Return [x, y] of the center of cell containing provided text 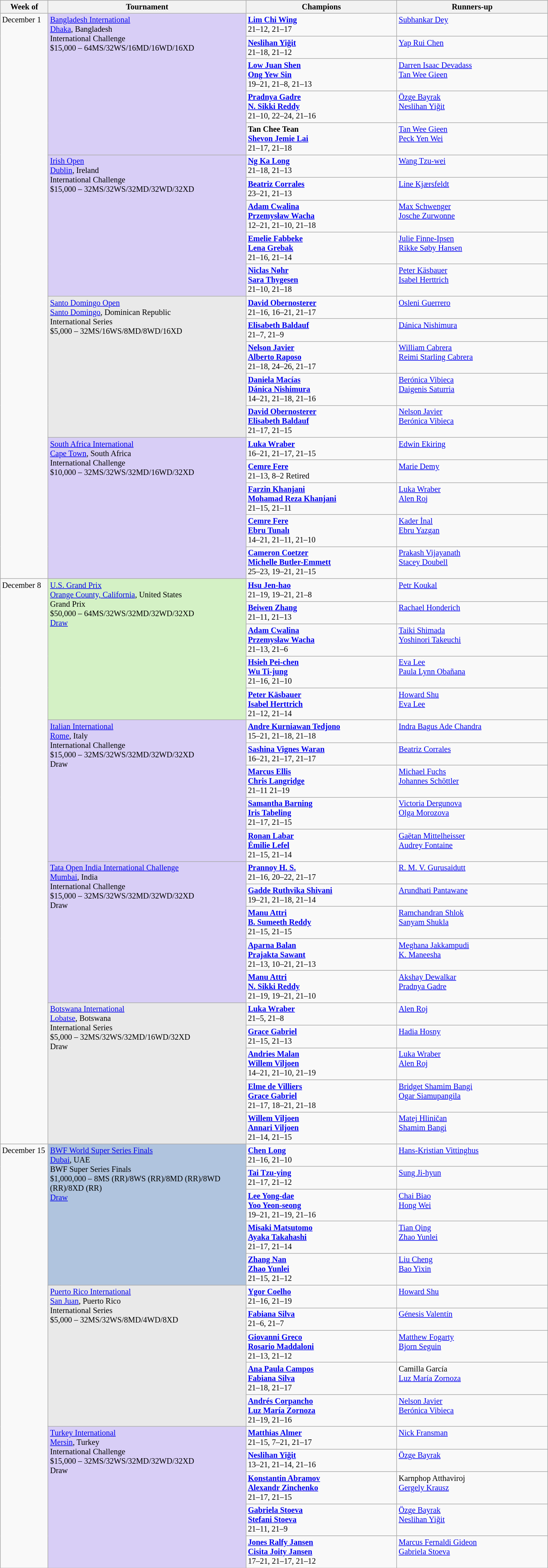
Chai Biao Hong Wei [472, 1205]
Botswana International Lobatse, BotswanaInternational Series$5,000 – 32MS/32WS/32MD/16WD/32XDDraw [147, 1073]
Andrés Corpancho Luz María Zornoza21–19, 21–16 [321, 1410]
Matthew Fogarty Bjorn Seguin [472, 1346]
Neslihan Yiğit13–21, 21–14, 21–16 [321, 1460]
Hans-Kristian Vittinghus [472, 1155]
South Africa InternationalCape Town, South AfricaInternational Challenge$10,000 – 32MS/32WS/32MD/16WD/32XD [147, 508]
December 15 [24, 1355]
Fabiana Silva21–6, 21–7 [321, 1319]
December 8 [24, 861]
Eva Lee Paula Lynn Obañana [472, 672]
Berónica Vibieca Daigenis Saturria [472, 389]
Bridget Shamim Bangi Ogar Siamupangila [472, 1096]
Matthias Almer21–15, 7–21, 21–17 [321, 1438]
Hsu Jen-hao21–19, 19–21, 21–8 [321, 590]
Alen Roj [472, 1014]
Gaëtan Mittelheisser Audrey Fontaine [472, 845]
David Obernosterer21–16, 16–21, 21–17 [321, 307]
Elme de Villiers Grace Gabriel21–17, 18–21, 21–18 [321, 1096]
Osleni Guerrero [472, 307]
Runners-up [472, 7]
Nelson Javier Alberto Raposo21–18, 24–26, 21–17 [321, 357]
Ronan Labar Émilie Lefel21–15, 21–14 [321, 845]
Prakash Vijayanath Stacey Doubell [472, 562]
Ramchandran Shlok Sanyam Shukla [472, 922]
Akshay Dewalkar Pradnya Gadre [472, 986]
December 1 [24, 296]
Grace Gabriel21–15, 21–13 [321, 1037]
Cameron Coetzer Michelle Butler-Emmett25–23, 19–21, 21–15 [321, 562]
Beiwen Zhang21–11, 21–13 [321, 613]
Max Schwenger Josche Zurwonne [472, 216]
Hadia Hosny [472, 1037]
Samantha Barning Iris Tabeling21–17, 21–15 [321, 813]
Line Kjærsfeldt [472, 189]
Luka Wraber21–5, 21–8 [321, 1014]
Sashina Vignes Waran16–21, 21–17, 21–17 [321, 754]
Howard Shu Eva Lee [472, 704]
Elisabeth Baldauf21–7, 21–9 [321, 330]
Daniela Macías Dánica Nishimura14–21, 21–18, 21–16 [321, 389]
Wang Tzu-wei [472, 166]
Kader İnal Ebru Yazgan [472, 531]
BWF World Super Series Finals Dubai, UAEBWF Super Series Finals$1,000,000 – 8MS (RR)/8WS (RR)/8MD (RR)/8WD (RR)/8XD (RR)Draw [147, 1214]
Cemre Fere21–13, 8–2 Retired [321, 471]
Aparna Balan Prajakta Sawant21–13, 10–21, 21–13 [321, 955]
Tian Qing Zhao Yunlei [472, 1237]
Beatriz Corrales23–21, 21–13 [321, 189]
Lee Yong-dae Yoo Yeon-seong19–21, 21–19, 21–16 [321, 1205]
Chen Long21–16, 21–10 [321, 1155]
Niclas Nøhr Sara Thygesen21–10, 21–18 [321, 280]
Camilla García Luz María Zornoza [472, 1379]
Arundhati Pantawane [472, 895]
Indra Bagus Ade Chandra [472, 731]
Pradnya Gadre N. Sikki Reddy21–10, 22–24, 21–16 [321, 107]
Génesis Valentín [472, 1319]
Champions [321, 7]
Ng Ka Long21–18, 21–13 [321, 166]
Sung Ji-hyun [472, 1178]
Irish OpenDublin, IrelandInternational Challenge$15,000 – 32MS/32WS/32MD/32WD/32XD [147, 225]
Gabriela Stoeva Stefani Stoeva21–11, 21–9 [321, 1520]
Prannoy H. S.21–16, 20–22, 21–17 [321, 873]
Jones Ralfy Jansen Cisita Joity Jansen17–21, 21–17, 21–12 [321, 1552]
Santo Domingo OpenSanto Domingo, Dominican RepublicInternational Series$5,000 – 32MS/16WS/8MD/8WD/16XD [147, 367]
Marcus Ellis Chris Langridge21–11 21–19 [321, 781]
Marcus Fernaldi Gideon Gabriela Stoeva [472, 1552]
Beatriz Corrales [472, 754]
Bangladesh InternationalDhaka, BangladeshInternational Challenge$15,000 – 64MS/32WS/16MD/16WD/16XD [147, 84]
Edwin Ekiring [472, 449]
Farzin Khanjani Mohamad Reza Khanjani21–15, 21–11 [321, 498]
Gadde Ruthvika Shivani19–21, 21–18, 21–14 [321, 895]
Nick Fransman [472, 1438]
Misaki Matsutomo Ayaka Takahashi21–17, 21–14 [321, 1237]
Andre Kurniawan Tedjono15–21, 21–18, 21–18 [321, 731]
Week of [24, 7]
Tournament [147, 7]
Özge Bayrak [472, 1460]
Manu Attri N. Sikki Reddy21–19, 19–21, 21–10 [321, 986]
Marie Demy [472, 471]
Adam Cwalina Przemysław Wacha12–21, 21–10, 21–18 [321, 216]
Puerto Rico InternationalSan Juan, Puerto RicoInternational Series$5,000 – 32MS/32WS/8MD/4WD/8XD [147, 1356]
Luka Wraber16–21, 21–17, 21–15 [321, 449]
Willem Viljoen Annari Viljoen21–14, 21–15 [321, 1128]
William Cabrera Reimi Starling Cabrera [472, 357]
Tan Wee Gieen Peck Yen Wei [472, 139]
Meghana Jakkampudi K. Maneesha [472, 955]
Peter Käsbauer Isabel Herttrich [472, 280]
Yap Rui Chen [472, 47]
Italian International Rome, ItalyInternational Challenge$15,000 – 32MS/32WS/32MD/32WD/32XDDraw [147, 790]
Ygor Coelho21–16, 21–19 [321, 1297]
R. M. V. Gurusaidutt [472, 873]
Howard Shu [472, 1297]
Manu Attri B. Sumeeth Reddy21–15, 21–15 [321, 922]
Petr Koukal [472, 590]
David Obernosterer Elisabeth Baldauf21–17, 21–15 [321, 421]
Giovanni Greco Rosario Maddaloni21–13, 21–12 [321, 1346]
Julie Finne-Ipsen Rikke Søby Hansen [472, 248]
Taiki Shimada Yoshinori Takeuchi [472, 640]
Zhang Nan Zhao Yunlei21–15, 21–12 [321, 1269]
Tan Chee Tean Shevon Jemie Lai21–17, 21–18 [321, 139]
Ana Paula Campos Fabiana Silva21–18, 21–17 [321, 1379]
Andries Malan Willem Viljoen14–21, 21–10, 21–19 [321, 1064]
Adam Cwalina Przemysław Wacha21–13, 21–6 [321, 640]
Victoria Dergunova Olga Morozova [472, 813]
Karnphop Atthaviroj Gergely Krausz [472, 1488]
Michael Fuchs Johannes Schöttler [472, 781]
Liu Cheng Bao Yixin [472, 1269]
Lim Chi Wing21–12, 21–17 [321, 25]
Darren Isaac Devadass Tan Wee Gieen [472, 75]
Dánica Nishimura [472, 330]
Subhankar Dey [472, 25]
Low Juan Shen Ong Yew Sin19–21, 21–8, 21–13 [321, 75]
Matej Hliničan Shamim Bangi [472, 1128]
Neslihan Yiğit21–18, 21–12 [321, 47]
Peter Käsbauer Isabel Herttrich21–12, 21–14 [321, 704]
Konstantin Abramov Alexandr Zinchenko21–17, 21–15 [321, 1488]
U.S. Grand Prix Orange County, California, United StatesGrand Prix$50,000 – 64MS/32WS/32MD/32WD/32XDDraw [147, 649]
Tai Tzu-ying21–17, 21–12 [321, 1178]
Emelie Fabbeke Lena Grebak21–16, 21–14 [321, 248]
Turkey International Mersin, TurkeyInternational Challenge$15,000 – 32MS/32WS/32MD/32WD/32XDDraw [147, 1497]
Hsieh Pei-chen Wu Ti-jung21–16, 21–10 [321, 672]
Cemre Fere Ebru Tunalı14–21, 21–11, 21–10 [321, 531]
Tata Open India International Challenge Mumbai, IndiaInternational Challenge$15,000 – 32MS/32WS/32MD/32WD/32XDDraw [147, 932]
Rachael Honderich [472, 613]
